Scan for the cell matching the given text and deliver its [x, y] coordinate at center. 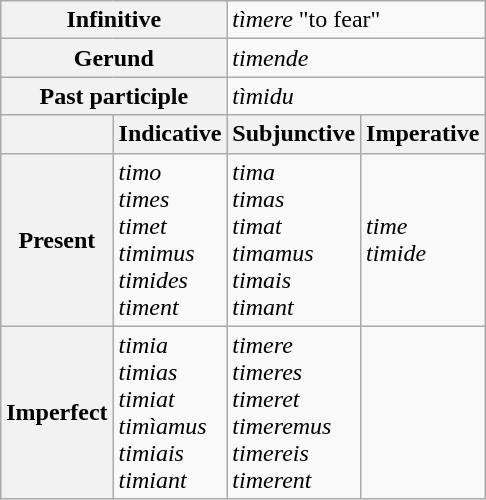
Present [57, 240]
Past participle [114, 96]
Subjunctive [294, 134]
timotimestimettimimustimidestiment [170, 240]
Gerund [114, 58]
Imperative [423, 134]
timatimastimattimamustimaistimant [294, 240]
timiatimiastimiattimìamustimiaistimiant [170, 412]
Indicative [170, 134]
tìmere "to fear" [356, 20]
timende [356, 58]
timetimide [423, 240]
timeretimerestimerettimeremustimereistimerent [294, 412]
Imperfect [57, 412]
tìmidu [356, 96]
Infinitive [114, 20]
